Capture the cell that displays the provided text and extract its [X, Y] central coordinate. 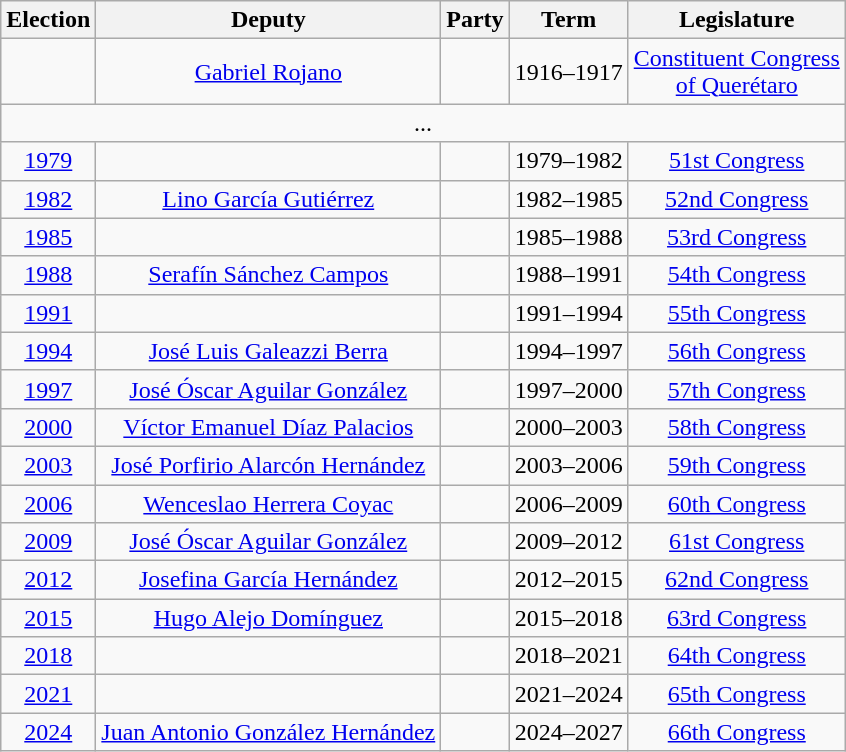
2024 [48, 732]
1916–1917 [568, 72]
1985 [48, 237]
Lino García Gutiérrez [268, 199]
2009–2012 [568, 542]
Deputy [268, 20]
57th Congress [736, 389]
2015 [48, 618]
1991 [48, 313]
2006–2009 [568, 503]
Constituent Congressof Querétaro [736, 72]
2018–2021 [568, 656]
Gabriel Rojano [268, 72]
65th Congress [736, 694]
56th Congress [736, 351]
Serafín Sánchez Campos [268, 275]
Hugo Alejo Domínguez [268, 618]
2012–2015 [568, 580]
1982 [48, 199]
2024–2027 [568, 732]
Election [48, 20]
1979 [48, 161]
2021 [48, 694]
58th Congress [736, 427]
1985–1988 [568, 237]
1997–2000 [568, 389]
Juan Antonio González Hernández [268, 732]
1994 [48, 351]
61st Congress [736, 542]
1997 [48, 389]
1991–1994 [568, 313]
63rd Congress [736, 618]
José Luis Galeazzi Berra [268, 351]
2006 [48, 503]
2003 [48, 465]
52nd Congress [736, 199]
2018 [48, 656]
51st Congress [736, 161]
Party [475, 20]
2015–2018 [568, 618]
Legislature [736, 20]
53rd Congress [736, 237]
55th Congress [736, 313]
62nd Congress [736, 580]
2012 [48, 580]
José Porfirio Alarcón Hernández [268, 465]
Josefina García Hernández [268, 580]
2003–2006 [568, 465]
2009 [48, 542]
66th Congress [736, 732]
1988 [48, 275]
... [424, 123]
Term [568, 20]
1979–1982 [568, 161]
54th Congress [736, 275]
Wenceslao Herrera Coyac [268, 503]
2000–2003 [568, 427]
59th Congress [736, 465]
64th Congress [736, 656]
2021–2024 [568, 694]
2000 [48, 427]
1988–1991 [568, 275]
Víctor Emanuel Díaz Palacios [268, 427]
1994–1997 [568, 351]
60th Congress [736, 503]
1982–1985 [568, 199]
